From the cell containing the given text, extract its center point as [X, Y] coordinate. 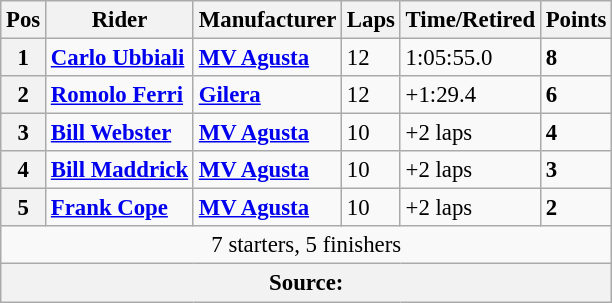
7 starters, 5 finishers [306, 245]
Carlo Ubbiali [120, 58]
1 [24, 58]
+1:29.4 [470, 95]
1:05:55.0 [470, 58]
Source: [306, 283]
Manufacturer [267, 20]
Rider [120, 20]
Frank Cope [120, 208]
Laps [372, 20]
6 [576, 95]
Gilera [267, 95]
5 [24, 208]
8 [576, 58]
Romolo Ferri [120, 95]
Bill Webster [120, 133]
Points [576, 20]
Time/Retired [470, 20]
Bill Maddrick [120, 170]
Pos [24, 20]
